Capture the cell that displays the provided text and extract its [x, y] central coordinate. 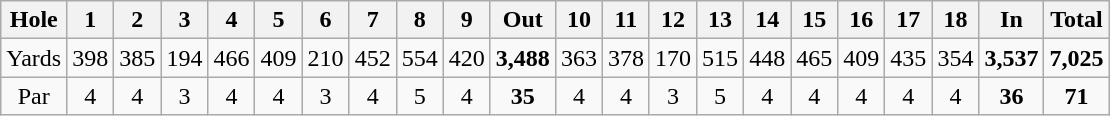
16 [862, 20]
554 [420, 58]
435 [908, 58]
35 [522, 96]
Hole [34, 20]
In [1012, 20]
Par [34, 96]
448 [768, 58]
8 [420, 20]
452 [372, 58]
18 [956, 20]
3,537 [1012, 58]
466 [232, 58]
15 [814, 20]
398 [90, 58]
14 [768, 20]
420 [466, 58]
6 [326, 20]
11 [626, 20]
2 [138, 20]
354 [956, 58]
378 [626, 58]
13 [720, 20]
1 [90, 20]
12 [672, 20]
7,025 [1076, 58]
17 [908, 20]
515 [720, 58]
363 [578, 58]
210 [326, 58]
Out [522, 20]
36 [1012, 96]
7 [372, 20]
170 [672, 58]
10 [578, 20]
385 [138, 58]
71 [1076, 96]
194 [184, 58]
465 [814, 58]
9 [466, 20]
Total [1076, 20]
3,488 [522, 58]
Yards [34, 58]
